Determine the (X, Y) coordinate at the center of the cell enclosing the given text.  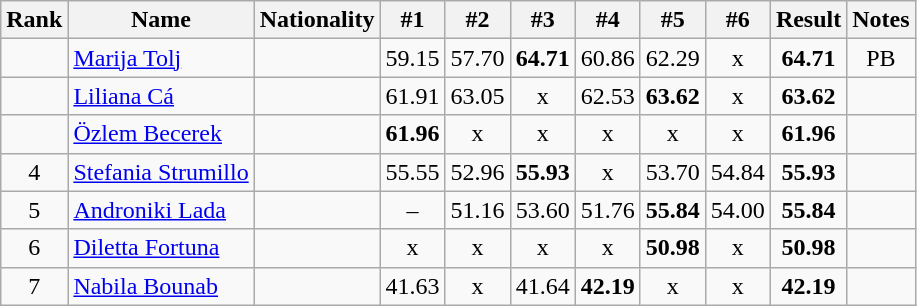
53.70 (672, 172)
Stefania Strumillo (161, 172)
60.86 (608, 58)
Result (808, 20)
55.55 (412, 172)
51.16 (478, 210)
Özlem Becerek (161, 134)
4 (34, 172)
#3 (542, 20)
Name (161, 20)
53.60 (542, 210)
Marija Tolj (161, 58)
Androniki Lada (161, 210)
Nabila Bounab (161, 286)
5 (34, 210)
– (412, 210)
62.53 (608, 96)
#2 (478, 20)
7 (34, 286)
PB (881, 58)
57.70 (478, 58)
62.29 (672, 58)
61.91 (412, 96)
#1 (412, 20)
41.63 (412, 286)
#6 (738, 20)
41.64 (542, 286)
54.84 (738, 172)
#5 (672, 20)
52.96 (478, 172)
Notes (881, 20)
#4 (608, 20)
Rank (34, 20)
59.15 (412, 58)
6 (34, 248)
Liliana Cá (161, 96)
Diletta Fortuna (161, 248)
63.05 (478, 96)
54.00 (738, 210)
51.76 (608, 210)
Nationality (317, 20)
